Provide the (x, y) coordinate of the cell's center where the given text is located.  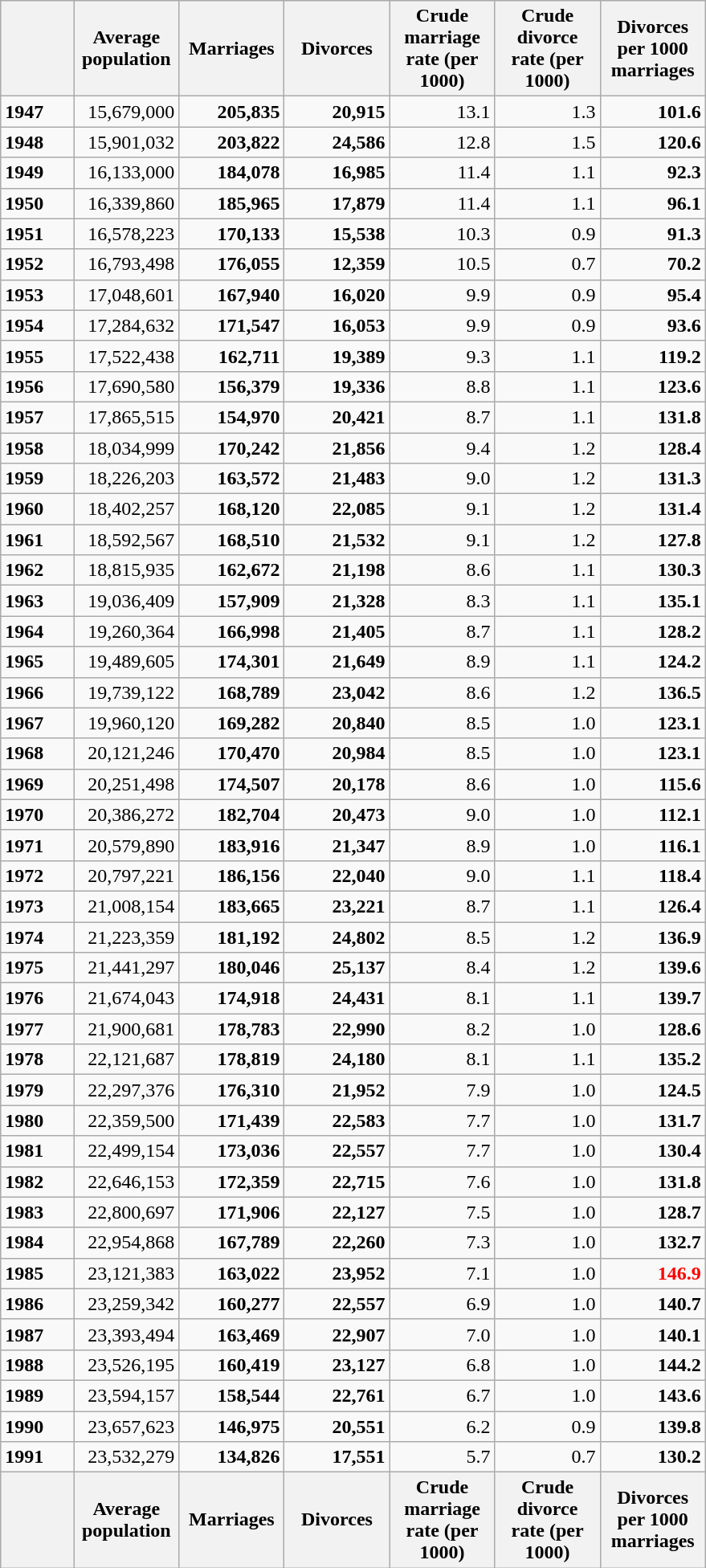
8.2 (442, 1029)
21,223,359 (127, 937)
174,918 (231, 998)
21,674,043 (127, 998)
18,815,935 (127, 570)
163,572 (231, 479)
176,055 (231, 264)
22,583 (337, 1121)
168,789 (231, 692)
1983 (37, 1212)
1952 (37, 264)
174,507 (231, 784)
20,984 (337, 753)
128.2 (652, 631)
23,127 (337, 1365)
70.2 (652, 264)
168,510 (231, 540)
1960 (37, 509)
130.3 (652, 570)
1950 (37, 203)
15,538 (337, 234)
19,489,605 (127, 662)
130.2 (652, 1457)
146.9 (652, 1273)
21,008,154 (127, 906)
19,260,364 (127, 631)
130.4 (652, 1151)
203,822 (231, 142)
20,579,890 (127, 845)
118.4 (652, 876)
1967 (37, 723)
1984 (37, 1243)
23,526,195 (127, 1365)
1991 (37, 1457)
185,965 (231, 203)
19,960,120 (127, 723)
178,783 (231, 1029)
22,359,500 (127, 1121)
1958 (37, 447)
184,078 (231, 173)
23,121,383 (127, 1273)
16,020 (337, 295)
156,379 (231, 386)
23,952 (337, 1273)
22,127 (337, 1212)
167,789 (231, 1243)
21,532 (337, 540)
183,665 (231, 906)
9.4 (442, 447)
20,840 (337, 723)
131.4 (652, 509)
13.1 (442, 112)
7.3 (442, 1243)
163,469 (231, 1334)
172,359 (231, 1182)
171,439 (231, 1121)
1956 (37, 386)
1982 (37, 1182)
21,347 (337, 845)
1964 (37, 631)
18,592,567 (127, 540)
119.2 (652, 356)
22,121,687 (127, 1060)
170,242 (231, 447)
143.6 (652, 1395)
1970 (37, 815)
1965 (37, 662)
22,085 (337, 509)
128.7 (652, 1212)
91.3 (652, 234)
162,711 (231, 356)
22,040 (337, 876)
135.2 (652, 1060)
162,672 (231, 570)
6.7 (442, 1395)
95.4 (652, 295)
21,198 (337, 570)
1976 (37, 998)
140.7 (652, 1304)
1953 (37, 295)
115.6 (652, 784)
18,402,257 (127, 509)
116.1 (652, 845)
131.3 (652, 479)
171,547 (231, 325)
181,192 (231, 937)
1985 (37, 1273)
10.3 (442, 234)
21,952 (337, 1090)
160,277 (231, 1304)
17,865,515 (127, 417)
16,578,223 (127, 234)
1975 (37, 968)
23,393,494 (127, 1334)
127.8 (652, 540)
20,121,246 (127, 753)
6.2 (442, 1426)
21,328 (337, 601)
6.9 (442, 1304)
1955 (37, 356)
124.5 (652, 1090)
19,336 (337, 386)
1988 (37, 1365)
20,251,498 (127, 784)
7.0 (442, 1334)
21,856 (337, 447)
17,284,632 (127, 325)
7.9 (442, 1090)
6.8 (442, 1365)
1973 (37, 906)
17,879 (337, 203)
8.4 (442, 968)
1978 (37, 1060)
10.5 (442, 264)
1972 (37, 876)
1981 (37, 1151)
16,793,498 (127, 264)
24,586 (337, 142)
21,405 (337, 631)
17,690,580 (127, 386)
20,551 (337, 1426)
17,522,438 (127, 356)
23,042 (337, 692)
23,259,342 (127, 1304)
167,940 (231, 295)
1954 (37, 325)
16,339,860 (127, 203)
22,260 (337, 1243)
136.9 (652, 937)
1980 (37, 1121)
173,036 (231, 1151)
101.6 (652, 112)
174,301 (231, 662)
1987 (37, 1334)
126.4 (652, 906)
19,036,409 (127, 601)
1.5 (548, 142)
20,178 (337, 784)
1963 (37, 601)
1.3 (548, 112)
12.8 (442, 142)
12,359 (337, 264)
18,034,999 (127, 447)
19,389 (337, 356)
5.7 (442, 1457)
23,532,279 (127, 1457)
22,297,376 (127, 1090)
1979 (37, 1090)
1971 (37, 845)
140.1 (652, 1334)
139.7 (652, 998)
22,907 (337, 1334)
22,800,697 (127, 1212)
178,819 (231, 1060)
16,053 (337, 325)
20,386,272 (127, 815)
15,679,000 (127, 112)
23,221 (337, 906)
7.1 (442, 1273)
16,985 (337, 173)
120.6 (652, 142)
7.5 (442, 1212)
205,835 (231, 112)
20,797,221 (127, 876)
9.3 (442, 356)
17,048,601 (127, 295)
171,906 (231, 1212)
19,739,122 (127, 692)
139.6 (652, 968)
170,133 (231, 234)
176,310 (231, 1090)
24,802 (337, 937)
25,137 (337, 968)
22,646,153 (127, 1182)
1990 (37, 1426)
1977 (37, 1029)
132.7 (652, 1243)
22,954,868 (127, 1243)
123.6 (652, 386)
24,431 (337, 998)
8.3 (442, 601)
154,970 (231, 417)
169,282 (231, 723)
1961 (37, 540)
135.1 (652, 601)
144.2 (652, 1365)
128.4 (652, 447)
92.3 (652, 173)
22,990 (337, 1029)
182,704 (231, 815)
157,909 (231, 601)
139.8 (652, 1426)
23,657,623 (127, 1426)
146,975 (231, 1426)
1966 (37, 692)
134,826 (231, 1457)
1969 (37, 784)
93.6 (652, 325)
1949 (37, 173)
22,761 (337, 1395)
20,915 (337, 112)
158,544 (231, 1395)
20,473 (337, 815)
17,551 (337, 1457)
20,421 (337, 417)
15,901,032 (127, 142)
1962 (37, 570)
124.2 (652, 662)
21,900,681 (127, 1029)
1989 (37, 1395)
163,022 (231, 1273)
186,156 (231, 876)
23,594,157 (127, 1395)
136.5 (652, 692)
21,649 (337, 662)
170,470 (231, 753)
168,120 (231, 509)
131.7 (652, 1121)
8.8 (442, 386)
22,715 (337, 1182)
22,499,154 (127, 1151)
160,419 (231, 1365)
7.6 (442, 1182)
1948 (37, 142)
16,133,000 (127, 173)
180,046 (231, 968)
1974 (37, 937)
21,441,297 (127, 968)
166,998 (231, 631)
1947 (37, 112)
1957 (37, 417)
1986 (37, 1304)
112.1 (652, 815)
24,180 (337, 1060)
18,226,203 (127, 479)
1959 (37, 479)
21,483 (337, 479)
96.1 (652, 203)
1968 (37, 753)
128.6 (652, 1029)
183,916 (231, 845)
1951 (37, 234)
